Return the [X, Y] coordinate for the center point of the cell that contains the specified text.  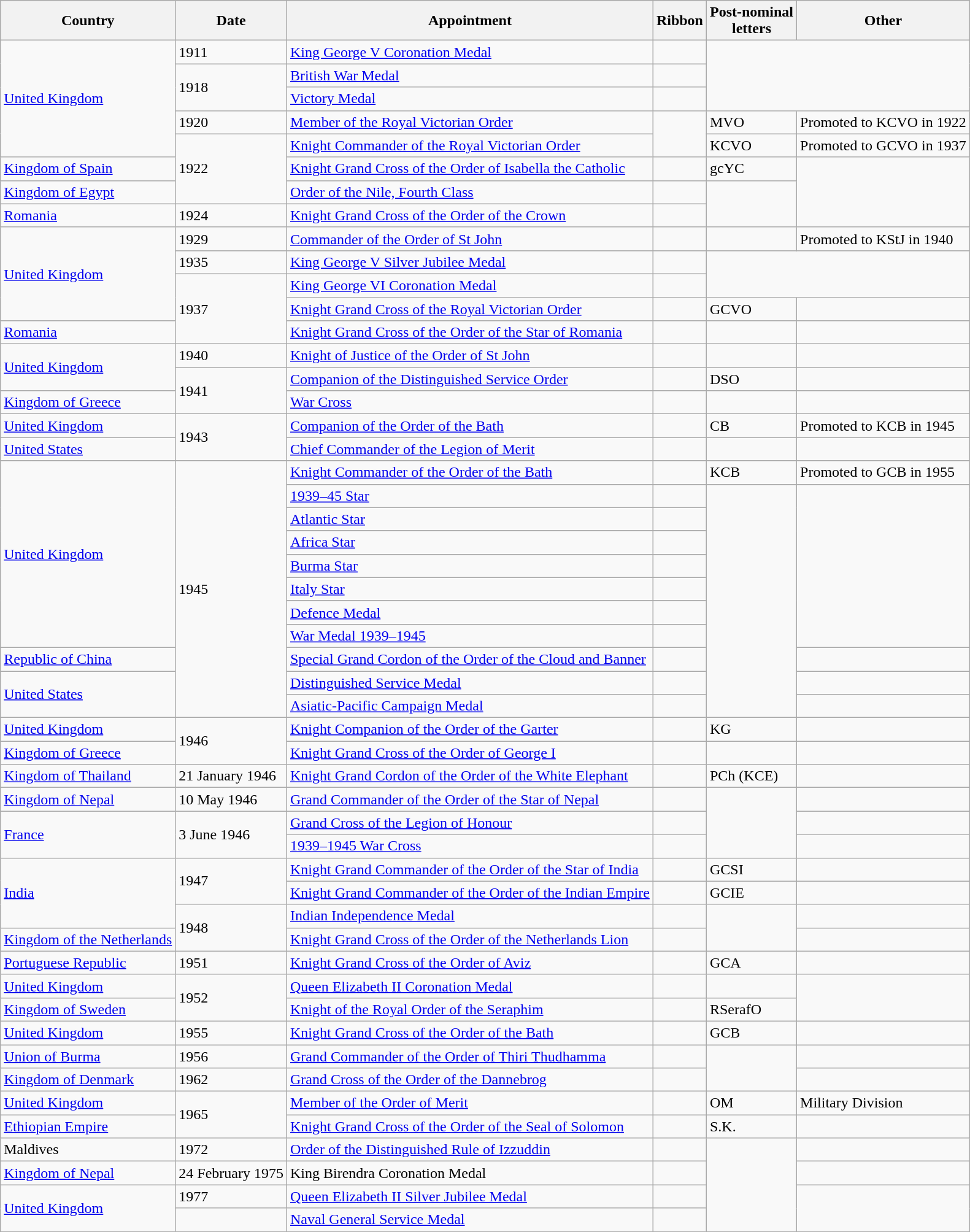
Defence Medal [470, 612]
Grand Commander of the Order of the Star of Nepal [470, 799]
Promoted to GCVO in 1937 [883, 145]
Ethiopian Empire [88, 1126]
1955 [231, 1033]
Grand Cross of the Order of the Dannebrog [470, 1080]
Kingdom of Sweden [88, 1009]
Promoted to KCB in 1945 [883, 426]
1918 [231, 87]
Portuguese Republic [88, 963]
British War Medal [470, 75]
Date [231, 21]
Order of the Nile, Fourth Class [470, 192]
RSerafO [751, 1009]
King George V Silver Jubilee Medal [470, 262]
Other [883, 21]
1941 [231, 391]
Country [88, 21]
Appointment [470, 21]
1920 [231, 122]
Knight of Justice of the Order of St John [470, 356]
1939–45 Star [470, 496]
10 May 1946 [231, 799]
Kingdom of Spain [88, 169]
War Cross [470, 402]
S.K. [751, 1126]
Maldives [88, 1150]
1922 [231, 169]
1945 [231, 589]
Italy Star [470, 589]
1911 [231, 52]
Indian Independence Medal [470, 916]
Knight Grand Commander of the Order of the Indian Empire [470, 893]
Knight Commander of the Royal Victorian Order [470, 145]
Companion of the Order of the Bath [470, 426]
1939–1945 War Cross [470, 846]
1946 [231, 741]
Knight Grand Cross of the Royal Victorian Order [470, 309]
MVO [751, 122]
1937 [231, 309]
1935 [231, 262]
Ribbon [680, 21]
GCSI [751, 869]
Grand Commander of the Order of Thiri Thudhamma [470, 1056]
Promoted to KStJ in 1940 [883, 239]
21 January 1946 [231, 776]
France [88, 834]
GCVO [751, 309]
Knight Grand Cross of the Order of the Bath [470, 1033]
Companion of the Distinguished Service Order [470, 379]
Union of Burma [88, 1056]
1947 [231, 881]
1929 [231, 239]
Kingdom of Egypt [88, 192]
GCA [751, 963]
GCIE [751, 893]
OM [751, 1103]
War Medal 1939–1945 [470, 636]
Asiatic-Pacific Campaign Medal [470, 706]
GCB [751, 1033]
Kingdom of the Netherlands [88, 939]
1940 [231, 356]
1965 [231, 1115]
Knight Grand Cross of the Order of Aviz [470, 963]
24 February 1975 [231, 1173]
Kingdom of Thailand [88, 776]
India [88, 893]
Knight Grand Cross of the Order of the Crown [470, 215]
King George VI Coronation Medal [470, 285]
Knight Grand Cross of the Order of Isabella the Catholic [470, 169]
Queen Elizabeth II Silver Jubilee Medal [470, 1196]
Promoted to GCB in 1955 [883, 472]
1951 [231, 963]
1977 [231, 1196]
gcYC [751, 169]
King George V Coronation Medal [470, 52]
Member of the Order of Merit [470, 1103]
Knight of the Royal Order of the Seraphim [470, 1009]
Member of the Royal Victorian Order [470, 122]
Military Division [883, 1103]
Knight Grand Cross of the Order of the Seal of Solomon [470, 1126]
Knight Grand Cross of the Order of George I [470, 753]
King Birendra Coronation Medal [470, 1173]
Promoted to KCVO in 1922 [883, 122]
Knight Companion of the Order of the Garter [470, 730]
1962 [231, 1080]
Queen Elizabeth II Coronation Medal [470, 986]
Knight Grand Cordon of the Order of the White Elephant [470, 776]
1952 [231, 998]
KG [751, 730]
Africa Star [470, 542]
Knight Grand Commander of the Order of the Star of India [470, 869]
Grand Cross of the Legion of Honour [470, 823]
Atlantic Star [470, 519]
Post-nominalletters [751, 21]
1943 [231, 437]
PCh (KCE) [751, 776]
Knight Grand Cross of the Order of the Star of Romania [470, 333]
Republic of China [88, 659]
KCVO [751, 145]
Distinguished Service Medal [470, 683]
Knight Grand Cross of the Order of the Netherlands Lion [470, 939]
Order of the Distinguished Rule of Izzuddin [470, 1150]
1972 [231, 1150]
1956 [231, 1056]
3 June 1946 [231, 834]
Victory Medal [470, 99]
KCB [751, 472]
Knight Commander of the Order of the Bath [470, 472]
Kingdom of Denmark [88, 1080]
Special Grand Cordon of the Order of the Cloud and Banner [470, 659]
Burma Star [470, 566]
Commander of the Order of St John [470, 239]
CB [751, 426]
1924 [231, 215]
DSO [751, 379]
Naval General Service Medal [470, 1220]
1948 [231, 928]
Chief Commander of the Legion of Merit [470, 449]
